Return (x, y) of the center of cell containing provided text 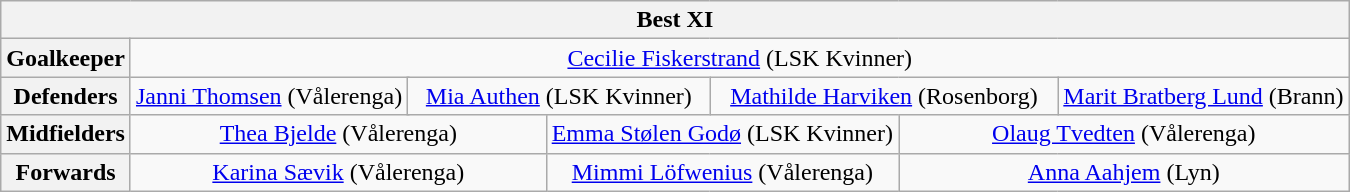
Defenders (66, 96)
Karina Sævik (Vålerenga) (338, 172)
Marit Bratberg Lund (Brann) (1204, 96)
Forwards (66, 172)
Thea Bjelde (Vålerenga) (338, 134)
Midfielders (66, 134)
Mathilde Harviken (Rosenborg) (884, 96)
Emma Stølen Godø (LSK Kvinner) (722, 134)
Janni Thomsen (Vålerenga) (268, 96)
Anna Aahjem (Lyn) (1124, 172)
Olaug Tvedten (Vålerenga) (1124, 134)
Mia Authen (LSK Kvinner) (559, 96)
Best XI (675, 20)
Goalkeeper (66, 58)
Cecilie Fiskerstrand (LSK Kvinner) (740, 58)
Mimmi Löfwenius (Vålerenga) (722, 172)
